From the cell containing the given text, extract its center point as [x, y] coordinate. 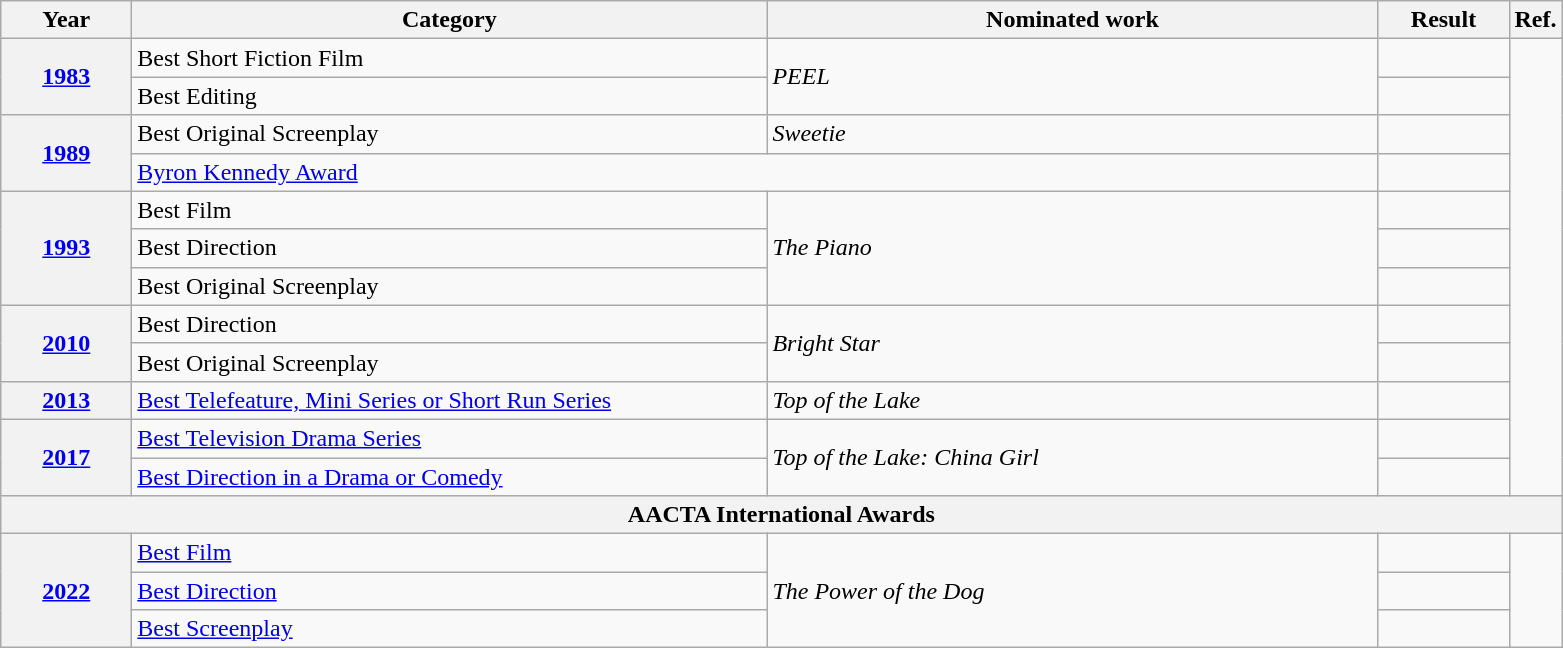
Best Screenplay [450, 629]
Category [450, 20]
Best Editing [450, 96]
Best Short Fiction Film [450, 58]
The Piano [1072, 248]
Year [66, 20]
Byron Kennedy Award [755, 172]
1989 [66, 153]
Sweetie [1072, 134]
Bright Star [1072, 343]
Best Telefeature, Mini Series or Short Run Series [450, 400]
2017 [66, 457]
PEEL [1072, 77]
AACTA International Awards [782, 515]
Ref. [1536, 20]
Top of the Lake: China Girl [1072, 457]
The Power of the Dog [1072, 591]
2010 [66, 343]
Best Television Drama Series [450, 438]
1983 [66, 77]
Best Direction in a Drama or Comedy [450, 477]
Nominated work [1072, 20]
2013 [66, 400]
1993 [66, 248]
Top of the Lake [1072, 400]
2022 [66, 591]
Result [1444, 20]
